Locate the cell with the specified text and output its (x, y) center coordinate. 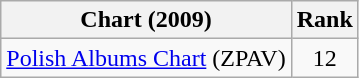
Chart (2009) (146, 20)
Rank (324, 20)
12 (324, 58)
Polish Albums Chart (ZPAV) (146, 58)
